Return [X, Y] of the center of cell containing provided text 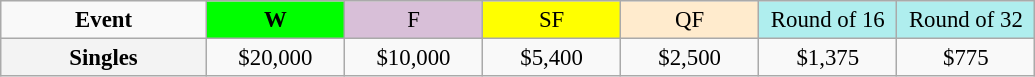
$1,375 [828, 58]
$2,500 [690, 58]
$775 [966, 58]
$10,000 [413, 58]
QF [690, 20]
$20,000 [275, 58]
Round of 16 [828, 20]
F [413, 20]
Round of 32 [966, 20]
SF [552, 20]
Singles [104, 58]
Event [104, 20]
W [275, 20]
$5,400 [552, 58]
